Pinpoint the cell where the given text exists, returning its (x, y) midpoint coordinate. 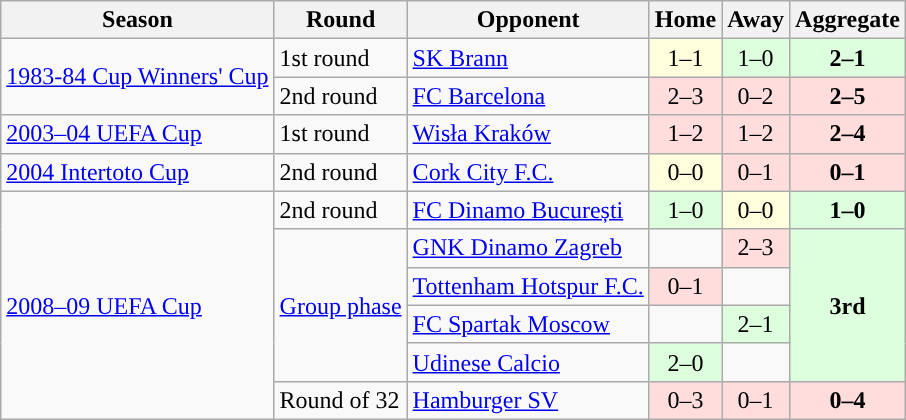
Cork City F.C. (528, 172)
2008–09 UEFA Cup (138, 305)
Tottenham Hotspur F.C. (528, 286)
FC Spartak Moscow (528, 324)
2–0 (685, 362)
2003–04 UEFA Cup (138, 134)
2004 Intertoto Cup (138, 172)
3rd (848, 305)
Hamburger SV (528, 400)
FC Barcelona (528, 96)
GNK Dinamo Zagreb (528, 248)
Home (685, 20)
Away (756, 20)
0–4 (848, 400)
Opponent (528, 20)
2–4 (848, 134)
Group phase (340, 305)
Udinese Calcio (528, 362)
Round of 32 (340, 400)
1–1 (685, 58)
SK Brann (528, 58)
2–5 (848, 96)
Aggregate (848, 20)
Round (340, 20)
0–2 (756, 96)
Season (138, 20)
0–3 (685, 400)
FC Dinamo București (528, 210)
Wisła Kraków (528, 134)
1983-84 Cup Winners' Cup (138, 77)
